Determine the (x, y) coordinate at the center of the cell enclosing the given text.  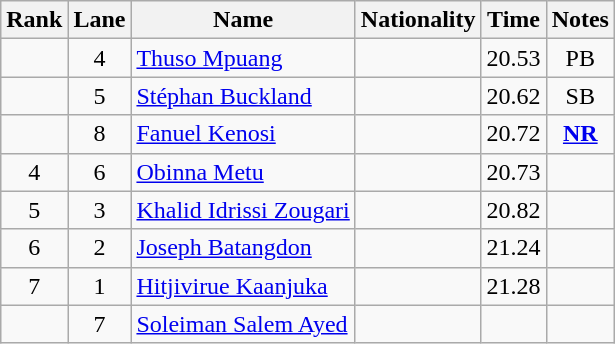
Stéphan Buckland (243, 96)
Obinna Metu (243, 172)
8 (100, 134)
20.72 (514, 134)
2 (100, 248)
Notes (580, 20)
Soleiman Salem Ayed (243, 324)
NR (580, 134)
21.28 (514, 286)
Time (514, 20)
Lane (100, 20)
Name (243, 20)
3 (100, 210)
20.73 (514, 172)
Khalid Idrissi Zougari (243, 210)
1 (100, 286)
Fanuel Kenosi (243, 134)
20.62 (514, 96)
Thuso Mpuang (243, 58)
Joseph Batangdon (243, 248)
Hitjivirue Kaanjuka (243, 286)
SB (580, 96)
Rank (34, 20)
20.53 (514, 58)
Nationality (418, 20)
PB (580, 58)
20.82 (514, 210)
21.24 (514, 248)
